For the text-containing cell, return its midpoint in (X, Y) coordinate format. 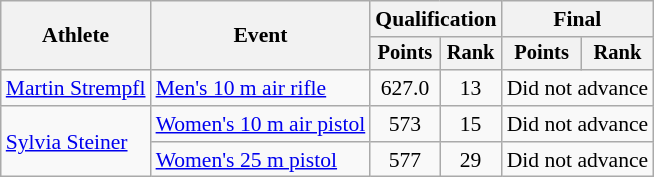
Athlete (76, 36)
Women's 10 m air pistol (261, 124)
Qualification (436, 19)
13 (471, 88)
Men's 10 m air rifle (261, 88)
573 (404, 124)
627.0 (404, 88)
Martin Strempfl (76, 88)
15 (471, 124)
Event (261, 36)
Sylvia Steiner (76, 142)
Final (578, 19)
